Return [X, Y] of the center of cell containing provided text 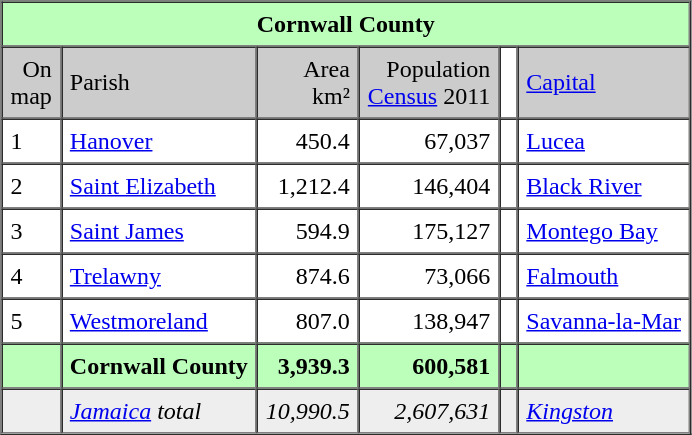
Saint James [159, 230]
73,066 [429, 276]
67,037 [429, 140]
Jamaica total [159, 410]
1,212.4 [308, 186]
Capital [604, 82]
Falmouth [604, 276]
874.6 [308, 276]
175,127 [429, 230]
Hanover [159, 140]
807.0 [308, 320]
Areakm² [308, 82]
138,947 [429, 320]
PopulationCensus 2011 [429, 82]
10,990.5 [308, 410]
3,939.3 [308, 366]
Onmap [32, 82]
594.9 [308, 230]
Lucea [604, 140]
Parish [159, 82]
1 [32, 140]
Black River [604, 186]
Montego Bay [604, 230]
600,581 [429, 366]
5 [32, 320]
4 [32, 276]
450.4 [308, 140]
Westmoreland [159, 320]
3 [32, 230]
Savanna-la-Mar [604, 320]
Kingston [604, 410]
Trelawny [159, 276]
Saint Elizabeth [159, 186]
146,404 [429, 186]
2 [32, 186]
2,607,631 [429, 410]
